Provide the [X, Y] coordinate of the cell's center where the given text is located.  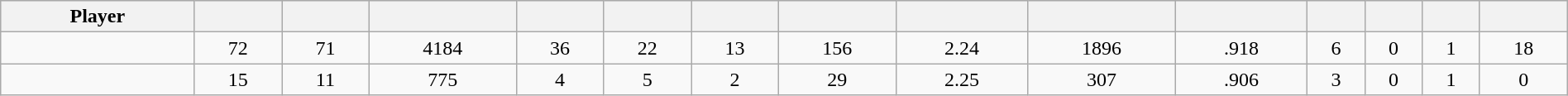
11 [326, 79]
15 [238, 79]
29 [837, 79]
3 [1336, 79]
.918 [1241, 48]
18 [1523, 48]
775 [442, 79]
36 [560, 48]
2 [735, 79]
.906 [1241, 79]
72 [238, 48]
2.24 [962, 48]
13 [735, 48]
22 [648, 48]
Player [98, 17]
4 [560, 79]
307 [1102, 79]
5 [648, 79]
71 [326, 48]
2.25 [962, 79]
6 [1336, 48]
1896 [1102, 48]
156 [837, 48]
4184 [442, 48]
